Detect which cell encompasses the target text, then output its [x, y] center coordinate. 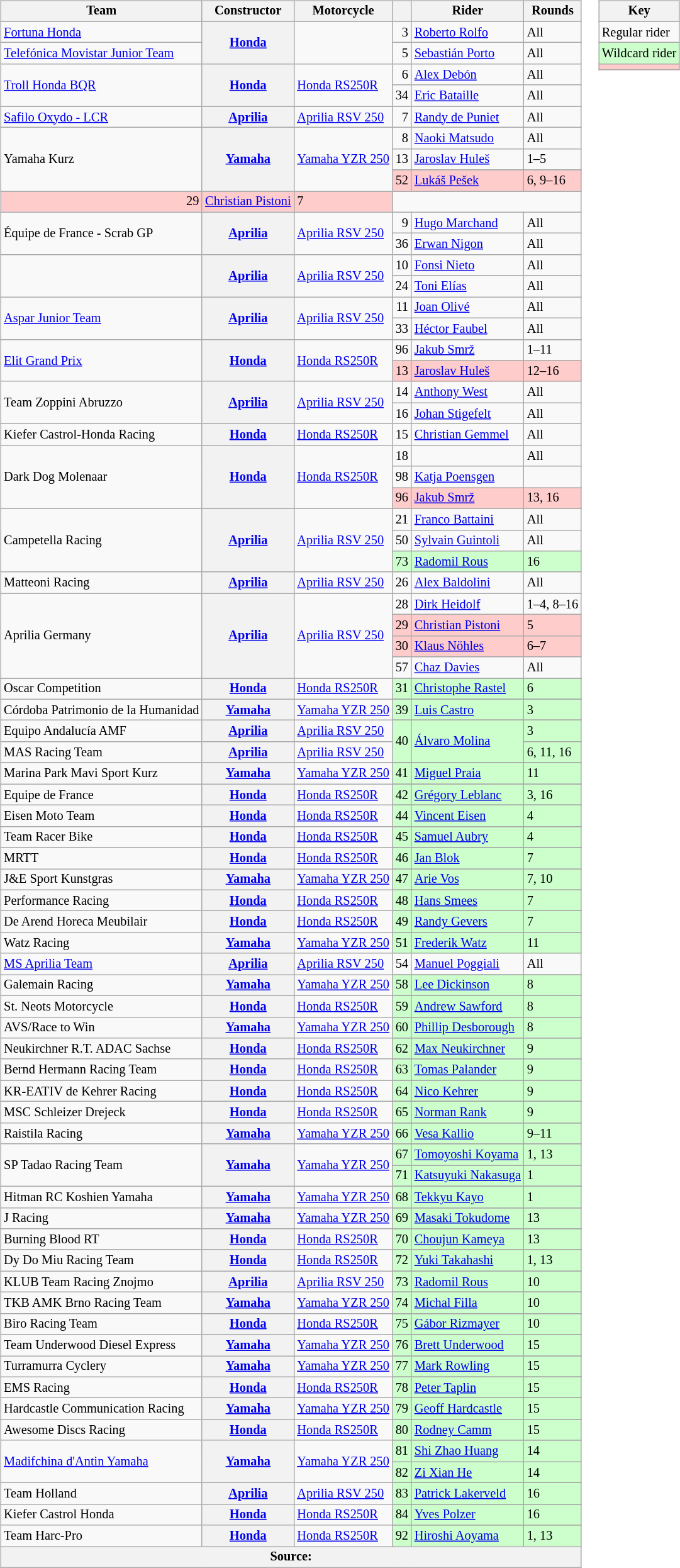
52 [402, 181]
51 [402, 943]
1–11 [552, 350]
44 [402, 816]
Equipo Andalucía AMF [101, 731]
82 [402, 1472]
St. Neots Motorcycle [101, 1006]
76 [402, 1345]
Performance Racing [101, 900]
Alex Baldolini [468, 583]
Sylvain Guintoli [468, 540]
De Arend Horeca Meubilair [101, 922]
28 [402, 604]
50 [402, 540]
64 [402, 1091]
Oscar Competition [101, 689]
Eisen Moto Team [101, 816]
Rodney Camm [468, 1430]
Neukirchner R.T. ADAC Sachse [101, 1049]
Campetella Racing [101, 540]
MRTT [101, 858]
Yves Polzer [468, 1515]
Max Neukirchner [468, 1049]
MS Aprilia Team [101, 964]
60 [402, 1028]
EMS Racing [101, 1387]
Bernd Hermann Racing Team [101, 1070]
42 [402, 795]
54 [402, 964]
Galemain Racing [101, 985]
Naoki Matsudo [468, 138]
77 [402, 1367]
7, 10 [552, 880]
MSC Schleizer Drejeck [101, 1112]
Frederik Watz [468, 943]
83 [402, 1494]
Dark Dog Molenaar [101, 477]
Grégory Leblanc [468, 795]
Andrew Sawford [468, 1006]
41 [402, 773]
Vesa Kallio [468, 1133]
Córdoba Patrimonio de la Humanidad [101, 710]
Rounds [552, 11]
Randy Gevers [468, 922]
75 [402, 1324]
78 [402, 1387]
Tomas Palander [468, 1070]
Aprilia Germany [101, 636]
Turramurra Cyclery [101, 1367]
Hiroshi Aoyama [468, 1536]
Álvaro Molina [468, 741]
J Racing [101, 1218]
Safilo Oxydo - LCR [101, 117]
Erwan Nigon [468, 244]
Fortuna Honda [101, 32]
J&E Sport Kunstgras [101, 880]
Luis Castro [468, 710]
Team Harc-Pro [101, 1536]
Awesome Discs Racing [101, 1430]
81 [402, 1451]
Shi Zhao Huang [468, 1451]
48 [402, 900]
6, 11, 16 [552, 753]
Rider [468, 11]
Patrick Lakerveld [468, 1494]
Dy Do Miu Racing Team [101, 1260]
9–11 [552, 1133]
Jan Blok [468, 858]
Raistila Racing [101, 1133]
TKB AMK Brno Racing Team [101, 1303]
Zi Xian He [468, 1472]
1–5 [552, 159]
6–7 [552, 646]
34 [402, 96]
Samuel Aubry [468, 837]
Eric Bataille [468, 96]
Sebastián Porto [468, 53]
Randy de Puniet [468, 117]
70 [402, 1240]
Peter Taplin [468, 1387]
Phillip Desborough [468, 1028]
24 [402, 286]
3, 16 [552, 795]
Team Zoppini Abruzzo [101, 403]
Burning Blood RT [101, 1240]
71 [402, 1176]
67 [402, 1155]
62 [402, 1049]
Kiefer Castrol-Honda Racing [101, 435]
45 [402, 837]
1–4, 8–16 [552, 604]
Roberto Rolfo [468, 32]
Biro Racing Team [101, 1324]
18 [402, 456]
Katja Poensgen [468, 477]
40 [402, 741]
Equipe de France [101, 795]
Lee Dickinson [468, 985]
Key [639, 11]
Hardcastle Communication Racing [101, 1409]
26 [402, 583]
63 [402, 1070]
SP Tadao Racing Team [101, 1165]
66 [402, 1133]
Arie Vos [468, 880]
Gábor Rizmayer [468, 1324]
Hitman RC Koshien Yamaha [101, 1197]
Madifchina d'Antin Yamaha [101, 1461]
Masaki Tokudome [468, 1218]
Motorcycle [343, 11]
Toni Elías [468, 286]
46 [402, 858]
Team Racer Bike [101, 837]
Team Holland [101, 1494]
79 [402, 1409]
AVS/Race to Win [101, 1028]
Mark Rowling [468, 1367]
Alex Debón [468, 75]
Yamaha Kurz [101, 160]
Source: [291, 1557]
59 [402, 1006]
Franco Battaini [468, 519]
Équipe de France - Scrab GP [101, 233]
Héctor Faubel [468, 328]
Michal Filla [468, 1303]
Christophe Rastel [468, 689]
72 [402, 1260]
68 [402, 1197]
Katsuyuki Nakasuga [468, 1176]
30 [402, 646]
98 [402, 477]
Fonsi Nieto [468, 266]
Telefónica Movistar Junior Team [101, 53]
Wildcard rider [639, 53]
74 [402, 1303]
80 [402, 1430]
Troll Honda BQR [101, 86]
Constructor [248, 11]
Regular rider [639, 32]
49 [402, 922]
Hans Smees [468, 900]
Dirk Heidolf [468, 604]
Yuki Takahashi [468, 1260]
Elit Grand Prix [101, 360]
Watz Racing [101, 943]
36 [402, 244]
KR-EATIV de Kehrer Racing [101, 1091]
33 [402, 328]
Vincent Eisen [468, 816]
Hugo Marchand [468, 223]
Tomoyoshi Koyama [468, 1155]
84 [402, 1515]
Marina Park Mavi Sport Kurz [101, 773]
KLUB Team Racing Znojmo [101, 1282]
Christian Gemmel [468, 435]
65 [402, 1112]
Norman Rank [468, 1112]
21 [402, 519]
12–16 [552, 371]
Brett Underwood [468, 1345]
MAS Racing Team [101, 753]
Geoff Hardcastle [468, 1409]
31 [402, 689]
Johan Stigefelt [468, 413]
Lukáš Pešek [468, 181]
Klaus Nöhles [468, 646]
92 [402, 1536]
Manuel Poggiali [468, 964]
69 [402, 1218]
Kiefer Castrol Honda [101, 1515]
39 [402, 710]
Miguel Praia [468, 773]
Matteoni Racing [101, 583]
Anthony West [468, 392]
57 [402, 668]
13, 16 [552, 498]
6, 9–16 [552, 181]
Chaz Davies [468, 668]
47 [402, 880]
Nico Kehrer [468, 1091]
Team Underwood Diesel Express [101, 1345]
Tekkyu Kayo [468, 1197]
Aspar Junior Team [101, 318]
Choujun Kameya [468, 1240]
Joan Olivé [468, 308]
Team [101, 11]
58 [402, 985]
